For the text-containing cell, return its midpoint in (x, y) coordinate format. 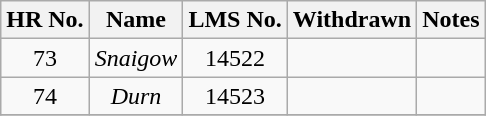
14522 (235, 58)
Durn (136, 96)
73 (45, 58)
HR No. (45, 20)
Notes (451, 20)
LMS No. (235, 20)
Withdrawn (352, 20)
Name (136, 20)
14523 (235, 96)
Snaigow (136, 58)
74 (45, 96)
